Return the [X, Y] coordinate for the center point of the cell that contains the specified text.  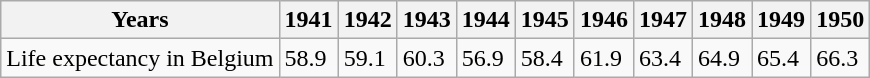
Life expectancy in Belgium [140, 58]
Years [140, 20]
59.1 [368, 58]
1949 [782, 20]
58.9 [308, 58]
1947 [662, 20]
61.9 [604, 58]
56.9 [486, 58]
1941 [308, 20]
1945 [544, 20]
58.4 [544, 58]
1942 [368, 20]
66.3 [840, 58]
65.4 [782, 58]
1946 [604, 20]
1948 [722, 20]
1944 [486, 20]
64.9 [722, 58]
60.3 [426, 58]
1943 [426, 20]
1950 [840, 20]
63.4 [662, 58]
